Return (x, y) of the center of cell containing provided text 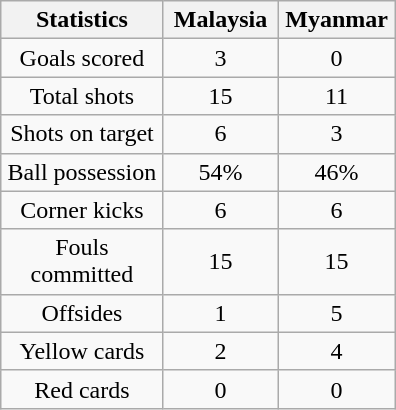
Shots on target (82, 134)
5 (337, 313)
Red cards (82, 389)
Yellow cards (82, 351)
Malaysia (220, 20)
54% (220, 172)
Corner kicks (82, 210)
4 (337, 351)
11 (337, 96)
Statistics (82, 20)
2 (220, 351)
Offsides (82, 313)
Fouls committed (82, 262)
Total shots (82, 96)
46% (337, 172)
Ball possession (82, 172)
1 (220, 313)
Goals scored (82, 58)
Myanmar (337, 20)
